Capture the cell that displays the provided text and extract its [x, y] central coordinate. 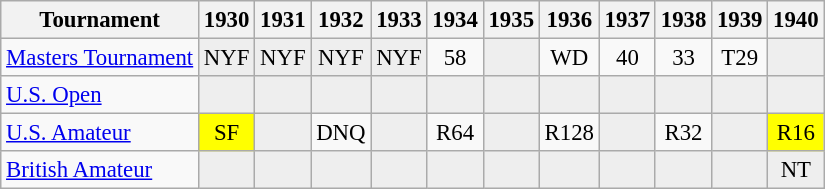
1932 [341, 20]
1938 [683, 20]
1939 [740, 20]
R32 [683, 133]
U.S. Open [100, 95]
58 [455, 58]
R64 [455, 133]
British Amateur [100, 170]
Masters Tournament [100, 58]
Tournament [100, 20]
T29 [740, 58]
R128 [569, 133]
R16 [796, 133]
1935 [511, 20]
1940 [796, 20]
40 [627, 58]
U.S. Amateur [100, 133]
WD [569, 58]
1934 [455, 20]
1936 [569, 20]
NT [796, 170]
1933 [399, 20]
33 [683, 58]
DNQ [341, 133]
SF [227, 133]
1930 [227, 20]
1937 [627, 20]
1931 [283, 20]
